Search for the cell housing the specified text and yield its [x, y] center coordinate. 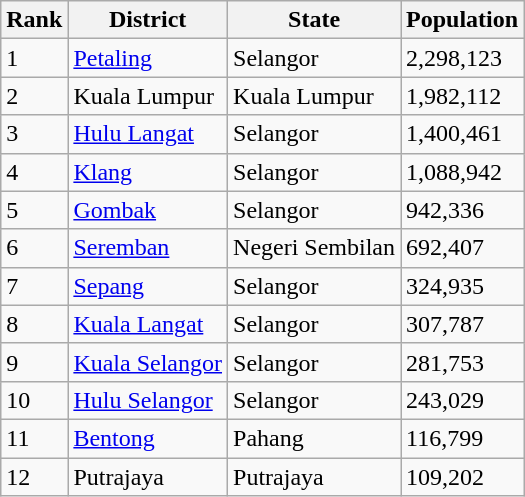
5 [34, 210]
Sepang [148, 286]
942,336 [462, 210]
Bentong [148, 438]
2 [34, 96]
Population [462, 20]
3 [34, 134]
Kuala Langat [148, 324]
Petaling [148, 58]
12 [34, 477]
9 [34, 362]
Hulu Langat [148, 134]
2,298,123 [462, 58]
1 [34, 58]
6 [34, 248]
324,935 [462, 286]
243,029 [462, 400]
4 [34, 172]
8 [34, 324]
Hulu Selangor [148, 400]
7 [34, 286]
Negeri Sembilan [314, 248]
State [314, 20]
281,753 [462, 362]
Klang [148, 172]
116,799 [462, 438]
692,407 [462, 248]
11 [34, 438]
Kuala Selangor [148, 362]
307,787 [462, 324]
Gombak [148, 210]
District [148, 20]
Seremban [148, 248]
109,202 [462, 477]
10 [34, 400]
1,088,942 [462, 172]
1,400,461 [462, 134]
1,982,112 [462, 96]
Pahang [314, 438]
Rank [34, 20]
